Determine the [X, Y] coordinate at the center of the cell enclosing the given text.  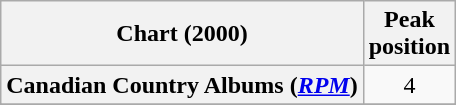
Chart (2000) [182, 34]
Canadian Country Albums (RPM) [182, 85]
Peak position [409, 34]
4 [409, 85]
